Search for the cell housing the specified text and yield its (x, y) center coordinate. 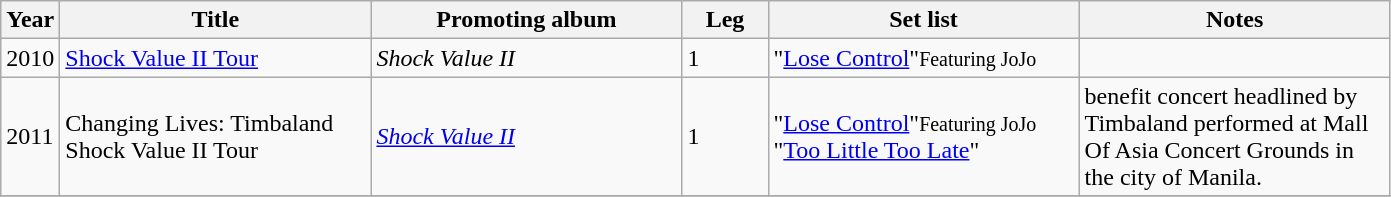
Changing Lives: Timbaland Shock Value II Tour (216, 136)
Set list (924, 20)
Promoting album (526, 20)
Leg (725, 20)
2010 (30, 58)
Notes (1234, 20)
"Lose Control"Featuring JoJo"Too Little Too Late" (924, 136)
benefit concert headlined by Timbaland performed at Mall Of Asia Concert Grounds in the city of Manila. (1234, 136)
Title (216, 20)
2011 (30, 136)
Shock Value II Tour (216, 58)
Year (30, 20)
"Lose Control"Featuring JoJo (924, 58)
